Pinpoint the cell where the given text exists, returning its [X, Y] midpoint coordinate. 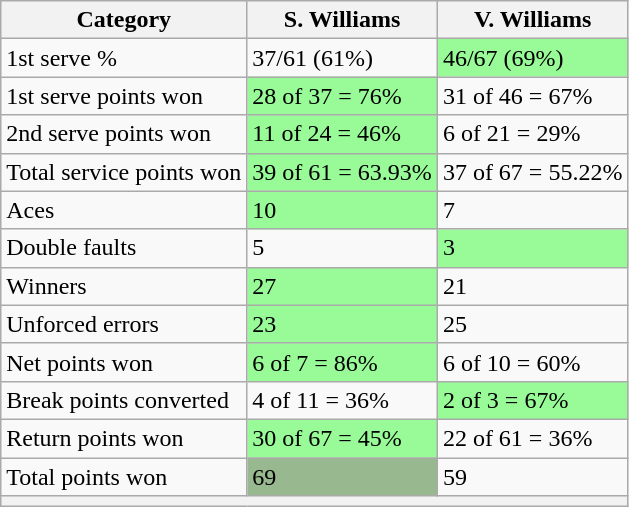
Category [124, 20]
10 [342, 210]
11 of 24 = 46% [342, 134]
7 [532, 210]
V. Williams [532, 20]
Winners [124, 286]
69 [342, 477]
6 of 21 = 29% [532, 134]
4 of 11 = 36% [342, 400]
59 [532, 477]
6 of 10 = 60% [532, 362]
5 [342, 248]
Total service points won [124, 172]
31 of 46 = 67% [532, 96]
21 [532, 286]
39 of 61 = 63.93% [342, 172]
46/67 (69%) [532, 58]
37/61 (61%) [342, 58]
2 of 3 = 67% [532, 400]
30 of 67 = 45% [342, 438]
Double faults [124, 248]
22 of 61 = 36% [532, 438]
Unforced errors [124, 324]
2nd serve points won [124, 134]
1st serve points won [124, 96]
28 of 37 = 76% [342, 96]
Return points won [124, 438]
23 [342, 324]
Total points won [124, 477]
27 [342, 286]
Aces [124, 210]
S. Williams [342, 20]
3 [532, 248]
Net points won [124, 362]
6 of 7 = 86% [342, 362]
Break points converted [124, 400]
37 of 67 = 55.22% [532, 172]
25 [532, 324]
1st serve % [124, 58]
